Identify which cell holds the provided text, then report its (X, Y) central coordinate. 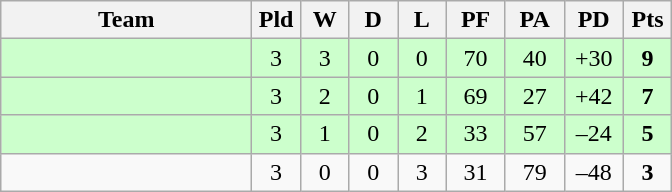
79 (534, 172)
5 (648, 134)
9 (648, 58)
PF (476, 20)
–24 (594, 134)
W (324, 20)
PD (594, 20)
D (374, 20)
57 (534, 134)
Team (126, 20)
31 (476, 172)
27 (534, 96)
+42 (594, 96)
PA (534, 20)
Pts (648, 20)
69 (476, 96)
–48 (594, 172)
L (422, 20)
Pld (276, 20)
+30 (594, 58)
33 (476, 134)
70 (476, 58)
40 (534, 58)
7 (648, 96)
